Search for the cell housing the specified text and yield its [x, y] center coordinate. 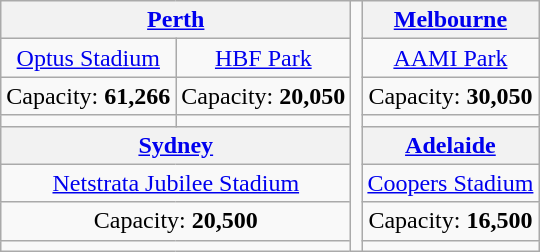
Optus Stadium [88, 58]
Adelaide [450, 145]
Sydney [176, 145]
Capacity: 20,500 [176, 221]
Netstrata Jubilee Stadium [176, 183]
Melbourne [450, 20]
AAMI Park [450, 58]
Capacity: 16,500 [450, 221]
Coopers Stadium [450, 183]
Capacity: 30,050 [450, 96]
Capacity: 20,050 [264, 96]
HBF Park [264, 58]
Perth [176, 20]
Capacity: 61,266 [88, 96]
